Identify which cell holds the provided text, then report its (X, Y) central coordinate. 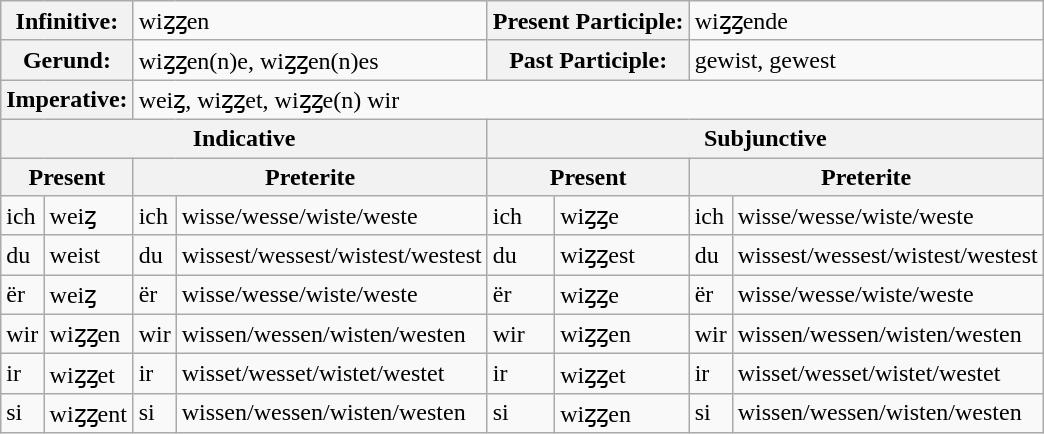
Infinitive: (67, 21)
weist (88, 255)
weiȥ, wiȥȥet, wiȥȥe(n) wir (588, 100)
Present Participle: (588, 21)
Imperative: (67, 100)
Indicative (244, 138)
wiȥȥende (866, 21)
Subjunctive (765, 138)
wiȥȥest (622, 255)
gewist, gewest (866, 60)
Gerund: (67, 60)
Past Participle: (588, 60)
wiȥȥen(n)e, wiȥȥen(n)es (310, 60)
wiȥȥent (88, 413)
